Detect which cell encompasses the target text, then output its [X, Y] center coordinate. 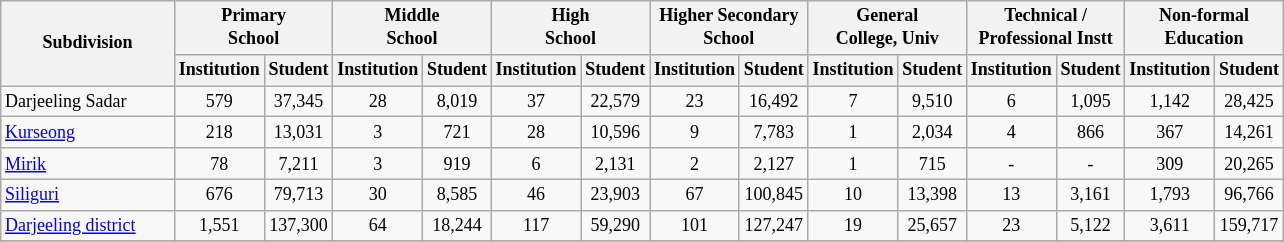
2,034 [932, 132]
22,579 [616, 102]
9,510 [932, 102]
13,398 [932, 194]
78 [219, 164]
8,585 [458, 194]
127,247 [774, 226]
715 [932, 164]
Darjeeling district [88, 226]
7 [853, 102]
13 [1011, 194]
MiddleSchool [412, 28]
5,122 [1090, 226]
Subdivision [88, 44]
7,211 [298, 164]
3,161 [1090, 194]
7,783 [774, 132]
2,131 [616, 164]
Darjeeling Sadar [88, 102]
117 [536, 226]
218 [219, 132]
19 [853, 226]
100,845 [774, 194]
59,290 [616, 226]
14,261 [1250, 132]
1,793 [1170, 194]
Higher SecondarySchool [729, 28]
137,300 [298, 226]
919 [458, 164]
79,713 [298, 194]
GeneralCollege, Univ [887, 28]
Mirik [88, 164]
1,095 [1090, 102]
PrimarySchool [253, 28]
67 [695, 194]
9 [695, 132]
10 [853, 194]
20,265 [1250, 164]
3,611 [1170, 226]
2,127 [774, 164]
13,031 [298, 132]
367 [1170, 132]
64 [378, 226]
30 [378, 194]
37,345 [298, 102]
23,903 [616, 194]
HighSchool [570, 28]
10,596 [616, 132]
25,657 [932, 226]
1,142 [1170, 102]
2 [695, 164]
96,766 [1250, 194]
Kurseong [88, 132]
Technical /Professional Instt [1045, 28]
18,244 [458, 226]
16,492 [774, 102]
Siliguri [88, 194]
101 [695, 226]
4 [1011, 132]
676 [219, 194]
579 [219, 102]
721 [458, 132]
866 [1090, 132]
1,551 [219, 226]
37 [536, 102]
Non-formalEducation [1204, 28]
46 [536, 194]
159,717 [1250, 226]
8,019 [458, 102]
28,425 [1250, 102]
309 [1170, 164]
